Detect which cell encompasses the target text, then output its (x, y) center coordinate. 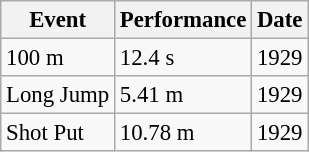
Performance (184, 20)
10.78 m (184, 133)
Event (58, 20)
12.4 s (184, 58)
100 m (58, 58)
Date (280, 20)
Long Jump (58, 95)
5.41 m (184, 95)
Shot Put (58, 133)
